Find where the given text appears and provide that cell's center as [x, y] coordinate. 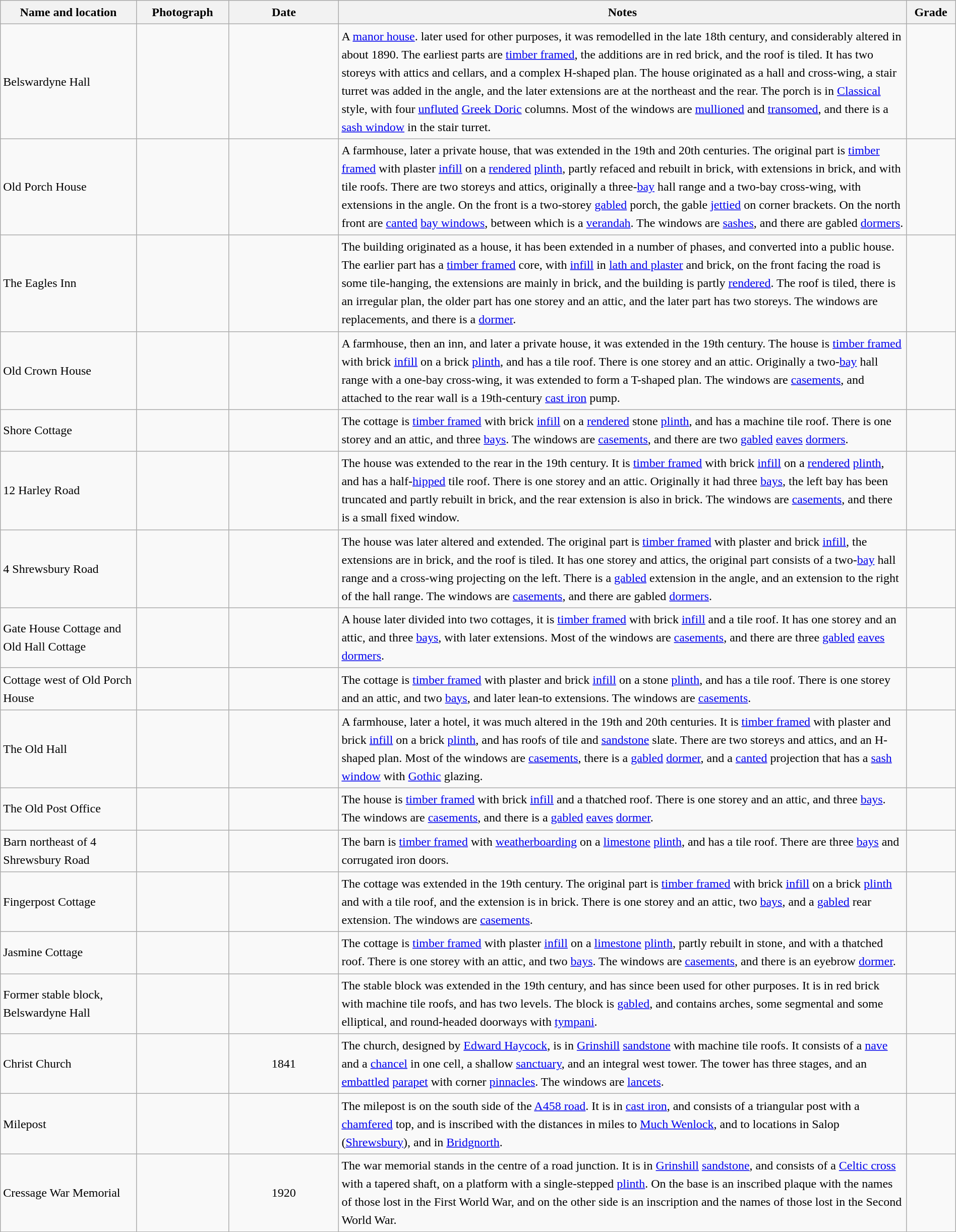
Cottage west of Old Porch House [69, 689]
Gate House Cottage andOld Hall Cottage [69, 637]
The Old Hall [69, 748]
1920 [284, 1193]
Photograph [183, 12]
Name and location [69, 12]
The Eagles Inn [69, 283]
12 Harley Road [69, 490]
Date [284, 12]
Old Crown House [69, 370]
Christ Church [69, 1064]
Old Porch House [69, 187]
Barn northeast of 4 Shrewsbury Road [69, 851]
Grade [931, 12]
Jasmine Cottage [69, 953]
4 Shrewsbury Road [69, 569]
Notes [622, 12]
1841 [284, 1064]
The Old Post Office [69, 809]
Former stable block,Belswardyne Hall [69, 1004]
Belswardyne Hall [69, 82]
Fingerpost Cottage [69, 902]
Shore Cottage [69, 431]
Cressage War Memorial [69, 1193]
The barn is timber framed with weatherboarding on a limestone plinth, and has a tile roof. There are three bays and corrugated iron doors. [622, 851]
Milepost [69, 1124]
